Capture the cell that displays the provided text and extract its (x, y) central coordinate. 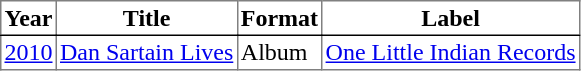
Album (280, 52)
Title (146, 18)
One Little Indian Records (450, 52)
Dan Sartain Lives (146, 52)
Label (450, 18)
2010 (29, 52)
Year (29, 18)
Format (280, 18)
